Capture the cell that displays the provided text and extract its [X, Y] central coordinate. 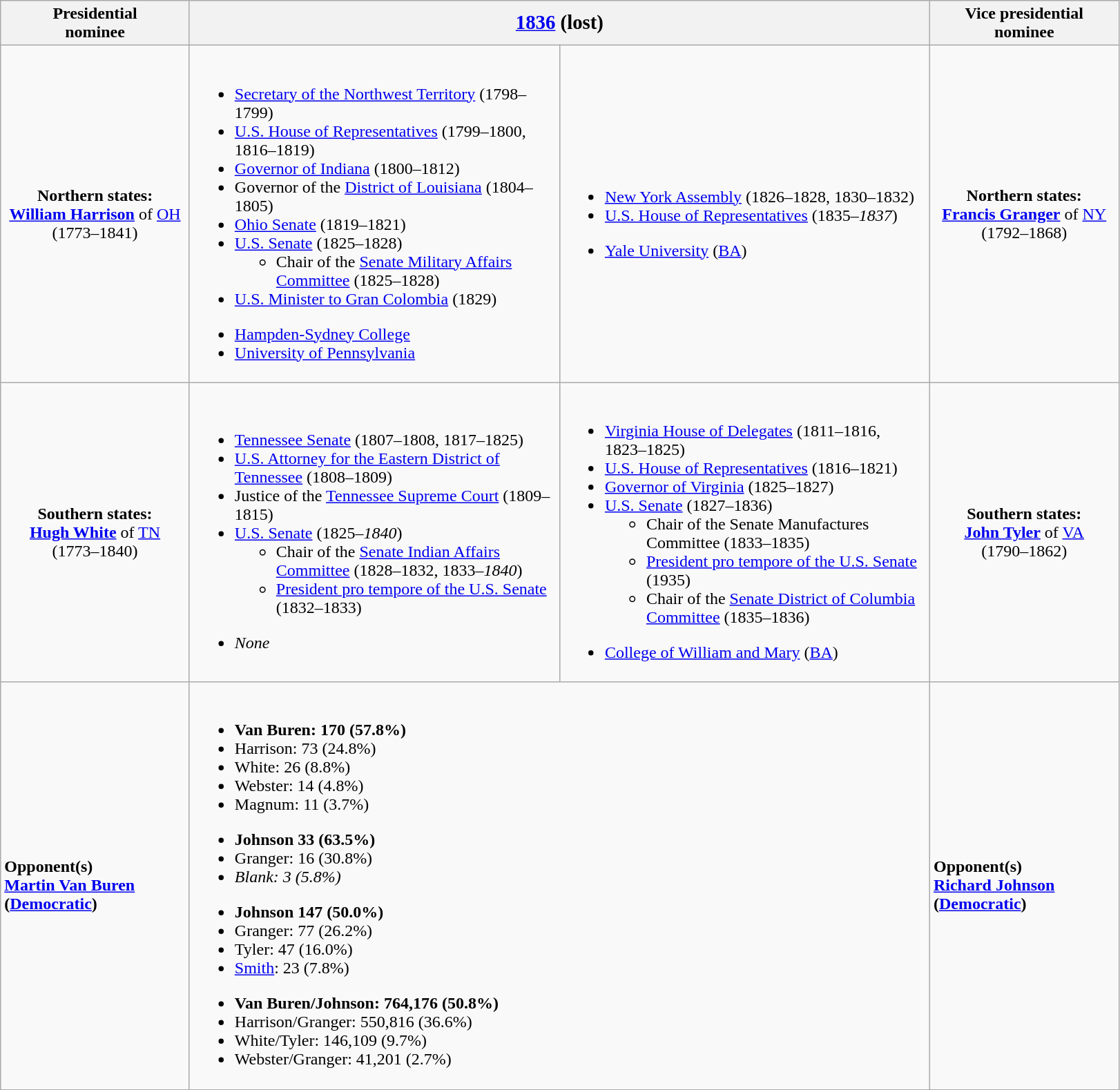
New York Assembly (1826–1828, 1830–1832)U.S. House of Representatives (1835–1837)Yale University (BA) [744, 214]
Northern states:Francis Granger of NY(1792–1868) [1024, 214]
Opponent(s)Richard Johnson (Democratic) [1024, 886]
1836 (lost) [559, 23]
Southern states:John Tyler of VA(1790–1862) [1024, 532]
Vice presidentialnominee [1024, 23]
Southern states:Hugh White of TN(1773–1840) [95, 532]
Presidentialnominee [95, 23]
Northern states:William Harrison of OH(1773–1841) [95, 214]
Opponent(s)Martin Van Buren (Democratic) [95, 886]
